Pinpoint the cell where the given text exists, returning its [x, y] midpoint coordinate. 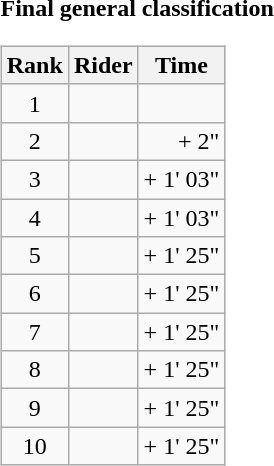
10 [34, 446]
9 [34, 408]
8 [34, 370]
3 [34, 179]
+ 2" [182, 141]
Rider [103, 65]
1 [34, 103]
4 [34, 217]
6 [34, 294]
5 [34, 256]
2 [34, 141]
Time [182, 65]
Rank [34, 65]
7 [34, 332]
